Search for the cell housing the specified text and yield its [X, Y] center coordinate. 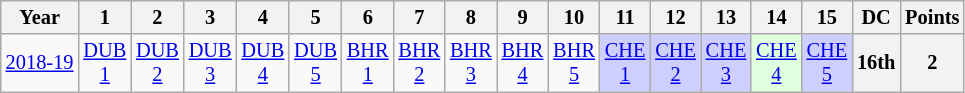
DUB1 [104, 63]
4 [264, 17]
CHE5 [827, 63]
DC [876, 17]
6 [368, 17]
CHE1 [625, 63]
16th [876, 63]
2018-19 [40, 63]
Points [932, 17]
CHE3 [726, 63]
10 [574, 17]
15 [827, 17]
DUB4 [264, 63]
BHR1 [368, 63]
DUB5 [316, 63]
11 [625, 17]
14 [776, 17]
CHE4 [776, 63]
BHR4 [523, 63]
13 [726, 17]
9 [523, 17]
CHE2 [675, 63]
DUB2 [158, 63]
BHR3 [471, 63]
1 [104, 17]
7 [420, 17]
12 [675, 17]
8 [471, 17]
BHR2 [420, 63]
3 [210, 17]
5 [316, 17]
BHR5 [574, 63]
DUB3 [210, 63]
Year [40, 17]
